Capture the cell that displays the provided text and extract its [X, Y] central coordinate. 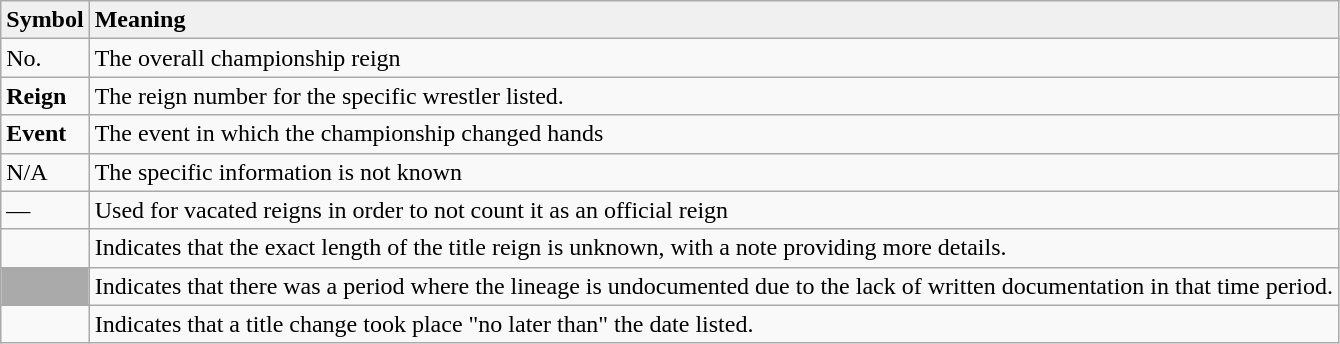
The event in which the championship changed hands [714, 134]
The specific information is not known [714, 172]
Meaning [714, 20]
The reign number for the specific wrestler listed. [714, 96]
The overall championship reign [714, 58]
— [45, 210]
Indicates that there was a period where the lineage is undocumented due to the lack of written documentation in that time period. [714, 286]
Reign [45, 96]
N/A [45, 172]
Used for vacated reigns in order to not count it as an official reign [714, 210]
Indicates that the exact length of the title reign is unknown, with a note providing more details. [714, 248]
Indicates that a title change took place "no later than" the date listed. [714, 324]
Event [45, 134]
No. [45, 58]
Symbol [45, 20]
